Find where the given text appears and provide that cell's center as (X, Y) coordinate. 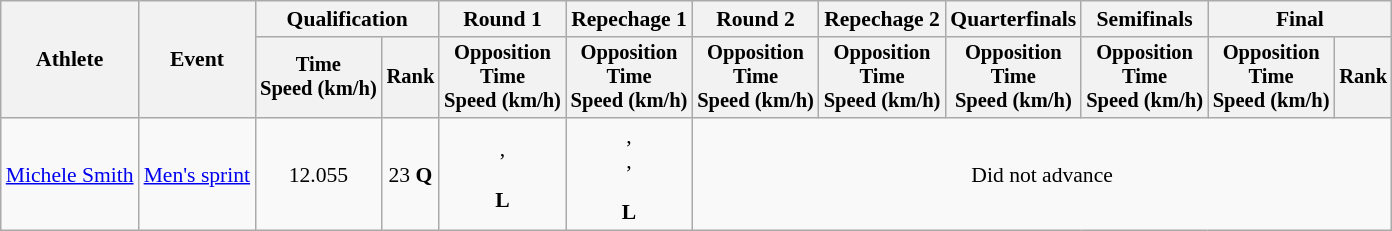
12.055 (318, 174)
Athlete (70, 60)
23 Q (411, 174)
TimeSpeed (km/h) (318, 78)
Event (198, 60)
Round 1 (502, 19)
Repechage 2 (882, 19)
Qualification (347, 19)
Quarterfinals (1013, 19)
Repechage 1 (630, 19)
Michele Smith (70, 174)
Semifinals (1144, 19)
Final (1300, 19)
,,L (630, 174)
Men's sprint (198, 174)
,L (502, 174)
Round 2 (756, 19)
Did not advance (1042, 174)
